For the text-containing cell, return its midpoint in [x, y] coordinate format. 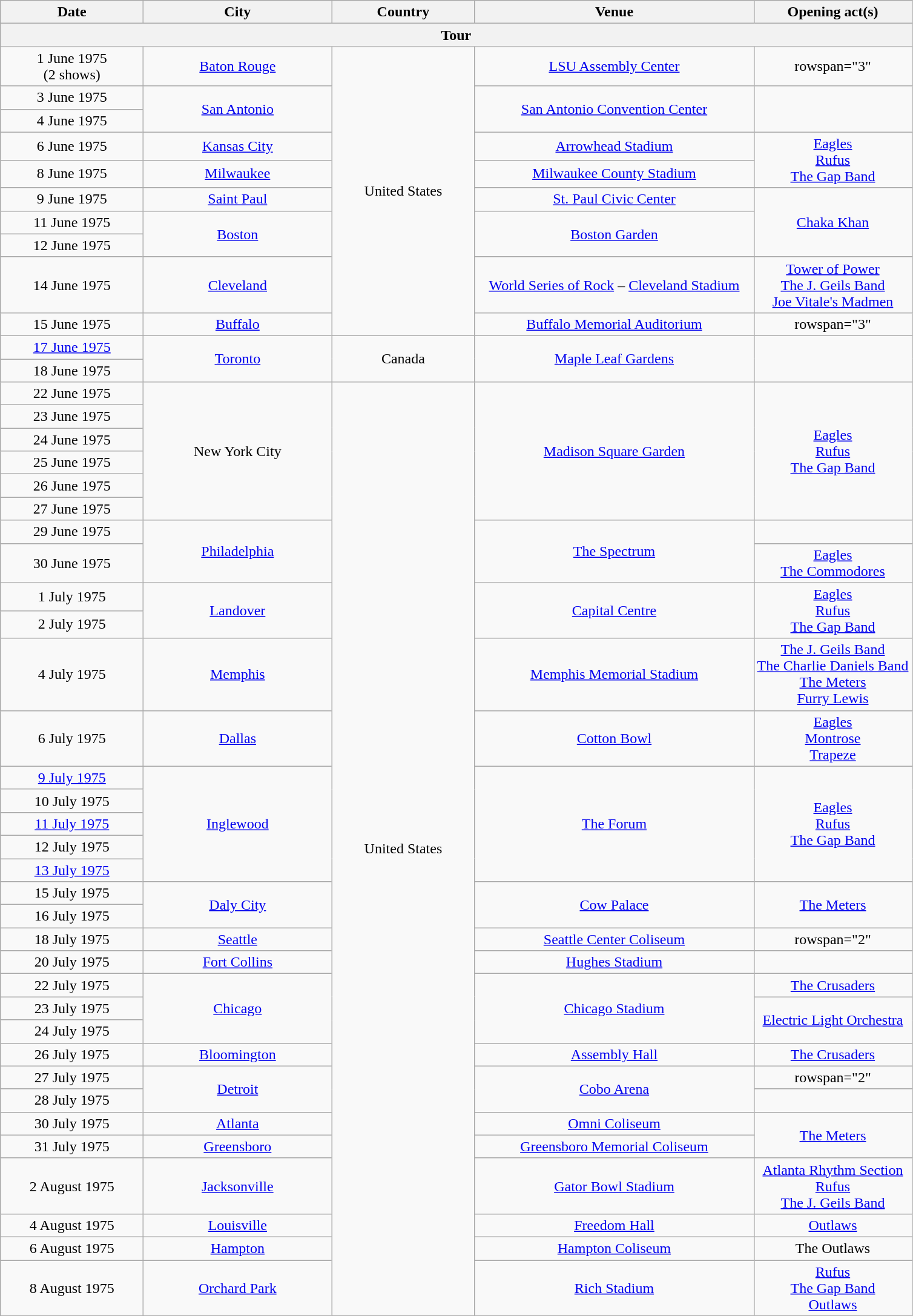
Louisville [237, 1225]
28 July 1975 [72, 1100]
LSU Assembly Center [614, 67]
Baton Rouge [237, 67]
Tower of PowerThe J. Geils BandJoe Vitale's Madmen [833, 285]
1 July 1975 [72, 597]
27 July 1975 [72, 1077]
Gator Bowl Stadium [614, 1186]
17 June 1975 [72, 347]
World Series of Rock – Cleveland Stadium [614, 285]
Seattle [237, 939]
30 July 1975 [72, 1123]
29 June 1975 [72, 532]
4 August 1975 [72, 1225]
Canada [403, 359]
Inglewood [237, 824]
Hughes Stadium [614, 962]
22 July 1975 [72, 985]
Saint Paul [237, 199]
Milwaukee [237, 174]
6 July 1975 [72, 738]
The Spectrum [614, 551]
The Forum [614, 824]
24 July 1975 [72, 1031]
9 June 1975 [72, 199]
Bloomington [237, 1054]
11 July 1975 [72, 824]
Jacksonville [237, 1186]
Fort Collins [237, 962]
Madison Square Garden [614, 451]
Seattle Center Coliseum [614, 939]
Detroit [237, 1089]
12 June 1975 [72, 245]
Maple Leaf Gardens [614, 359]
2 July 1975 [72, 624]
26 June 1975 [72, 486]
4 June 1975 [72, 121]
2 August 1975 [72, 1186]
The J. Geils BandThe Charlie Daniels BandThe MetersFurry Lewis [833, 675]
18 July 1975 [72, 939]
Boston [237, 234]
Kansas City [237, 146]
RufusThe Gap BandOutlaws [833, 1288]
9 July 1975 [72, 778]
Hampton [237, 1248]
6 June 1975 [72, 146]
Boston Garden [614, 234]
Omni Coliseum [614, 1123]
Cotton Bowl [614, 738]
16 July 1975 [72, 916]
24 June 1975 [72, 440]
Philadelphia [237, 551]
EaglesThe Commodores [833, 563]
Atlanta Rhythm SectionRufusThe J. Geils Band [833, 1186]
22 June 1975 [72, 394]
11 June 1975 [72, 222]
Chaka Khan [833, 222]
Hampton Coliseum [614, 1248]
Rich Stadium [614, 1288]
Assembly Hall [614, 1054]
Memphis Memorial Stadium [614, 675]
3 June 1975 [72, 98]
Landover [237, 610]
Cleveland [237, 285]
Chicago Stadium [614, 1008]
27 June 1975 [72, 509]
City [237, 12]
4 July 1975 [72, 675]
Capital Centre [614, 610]
Toronto [237, 359]
Cow Palace [614, 905]
Date [72, 12]
The Outlaws [833, 1248]
EaglesMontroseTrapeze [833, 738]
20 July 1975 [72, 962]
Outlaws [833, 1225]
23 June 1975 [72, 417]
13 July 1975 [72, 870]
26 July 1975 [72, 1054]
31 July 1975 [72, 1146]
8 August 1975 [72, 1288]
18 June 1975 [72, 370]
14 June 1975 [72, 285]
San Antonio [237, 109]
Atlanta [237, 1123]
San Antonio Convention Center [614, 109]
Greensboro Memorial Coliseum [614, 1146]
Chicago [237, 1008]
Opening act(s) [833, 12]
Milwaukee County Stadium [614, 174]
Orchard Park [237, 1288]
Daly City [237, 905]
6 August 1975 [72, 1248]
30 June 1975 [72, 563]
Buffalo [237, 324]
Buffalo Memorial Auditorium [614, 324]
Cobo Arena [614, 1089]
Venue [614, 12]
12 July 1975 [72, 847]
25 June 1975 [72, 463]
1 June 1975(2 shows) [72, 67]
Country [403, 12]
Memphis [237, 675]
Electric Light Orchestra [833, 1020]
Greensboro [237, 1146]
10 July 1975 [72, 801]
15 July 1975 [72, 893]
Tour [456, 35]
23 July 1975 [72, 1008]
Dallas [237, 738]
New York City [237, 451]
Arrowhead Stadium [614, 146]
St. Paul Civic Center [614, 199]
Freedom Hall [614, 1225]
15 June 1975 [72, 324]
8 June 1975 [72, 174]
